Output the [x, y] coordinate of the center of the cell containing the given text.  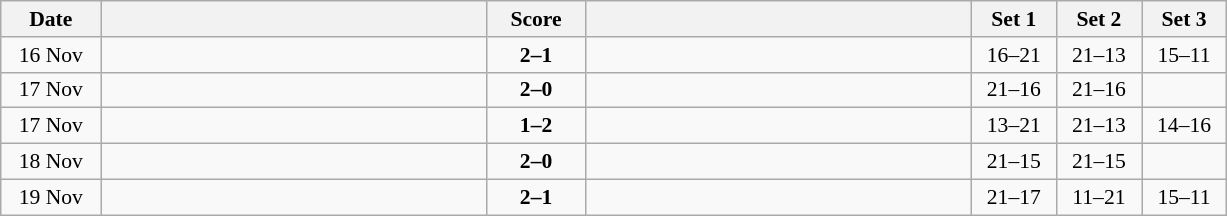
13–21 [1014, 126]
Date [51, 19]
11–21 [1098, 197]
Set 1 [1014, 19]
Set 2 [1098, 19]
18 Nov [51, 162]
Score [536, 19]
Set 3 [1184, 19]
21–17 [1014, 197]
16–21 [1014, 55]
14–16 [1184, 126]
19 Nov [51, 197]
16 Nov [51, 55]
1–2 [536, 126]
